Provide the [X, Y] coordinate of the cell's center where the given text is located.  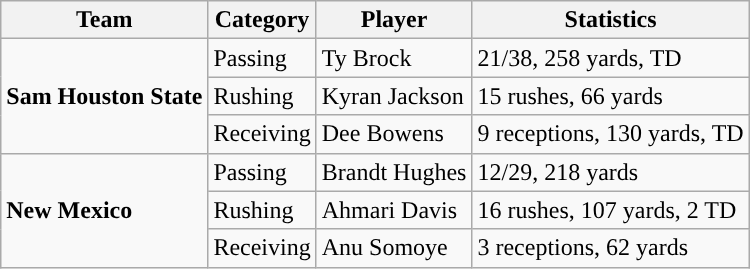
9 receptions, 130 yards, TD [610, 134]
Kyran Jackson [394, 96]
12/29, 218 yards [610, 172]
16 rushes, 107 yards, 2 TD [610, 210]
Brandt Hughes [394, 172]
Ty Brock [394, 58]
3 receptions, 62 yards [610, 248]
Player [394, 20]
Ahmari Davis [394, 210]
Category [262, 20]
Sam Houston State [104, 96]
21/38, 258 yards, TD [610, 58]
Team [104, 20]
Statistics [610, 20]
Dee Bowens [394, 134]
Anu Somoye [394, 248]
New Mexico [104, 210]
15 rushes, 66 yards [610, 96]
